Output the [X, Y] coordinate of the center of the cell containing the given text.  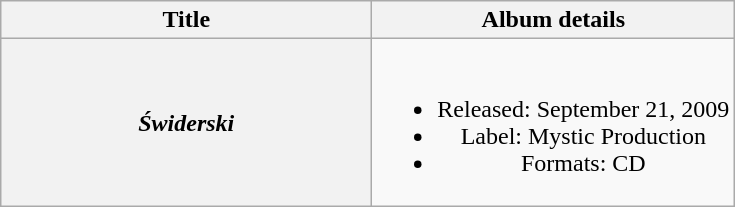
Released: September 21, 2009Label: Mystic ProductionFormats: CD [554, 122]
Title [186, 20]
Album details [554, 20]
Świderski [186, 122]
